Capture the cell that displays the provided text and extract its (x, y) central coordinate. 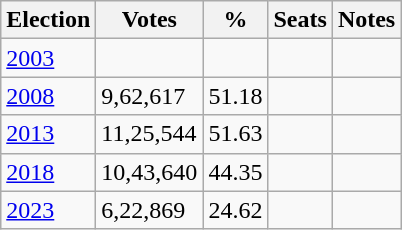
2003 (48, 58)
2013 (48, 134)
24.62 (236, 210)
9,62,617 (150, 96)
Notes (366, 20)
6,22,869 (150, 210)
51.18 (236, 96)
10,43,640 (150, 172)
2008 (48, 96)
% (236, 20)
2023 (48, 210)
2018 (48, 172)
Election (48, 20)
51.63 (236, 134)
11,25,544 (150, 134)
44.35 (236, 172)
Votes (150, 20)
Seats (300, 20)
